Extract the [x, y] coordinate from the center of the cell holding the provided text.  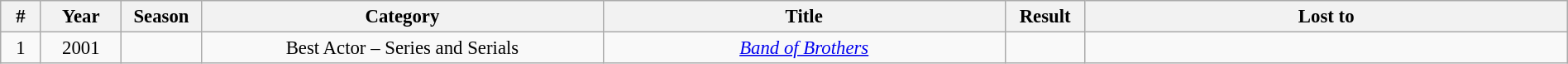
# [22, 17]
Category [403, 17]
Band of Brothers [804, 48]
Lost to [1327, 17]
Best Actor – Series and Serials [403, 48]
Title [804, 17]
2001 [81, 48]
Season [160, 17]
1 [22, 48]
Result [1045, 17]
Year [81, 17]
